Return [x, y] of the center of cell containing provided text 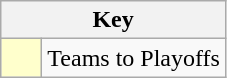
Teams to Playoffs [134, 58]
Key [114, 20]
